Detect which cell encompasses the target text, then output its [x, y] center coordinate. 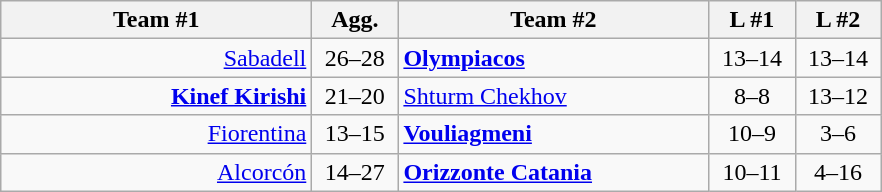
Team #2 [554, 20]
Shturm Chekhov [554, 96]
10–9 [752, 134]
21–20 [355, 96]
Orizzonte Catania [554, 172]
Sabadell [156, 58]
4–16 [838, 172]
Olympiacos [554, 58]
Alcorcón [156, 172]
Fiorentina [156, 134]
13–15 [355, 134]
Vouliagmeni [554, 134]
3–6 [838, 134]
Kinef Kirishi [156, 96]
10–11 [752, 172]
L #2 [838, 20]
Agg. [355, 20]
14–27 [355, 172]
13–12 [838, 96]
Team #1 [156, 20]
L #1 [752, 20]
8–8 [752, 96]
26–28 [355, 58]
